Locate the cell with the specified text and output its [X, Y] center coordinate. 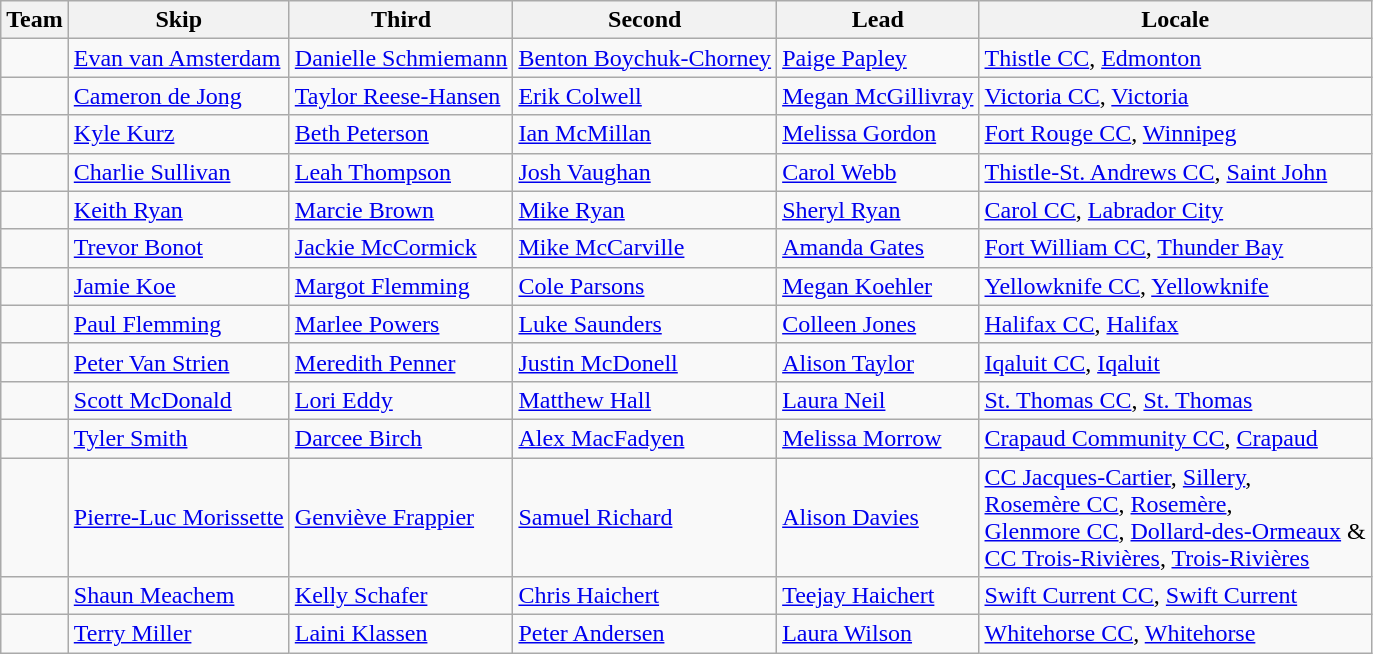
Kyle Kurz [178, 134]
Marlee Powers [401, 324]
Matthew Hall [645, 400]
Benton Boychuk-Chorney [645, 58]
Danielle Schmiemann [401, 58]
Pierre-Luc Morissette [178, 518]
Swift Current CC, Swift Current [1175, 596]
Fort Rouge CC, Winnipeg [1175, 134]
Alison Taylor [878, 362]
Mike McCarville [645, 248]
Samuel Richard [645, 518]
Victoria CC, Victoria [1175, 96]
Luke Saunders [645, 324]
Laini Klassen [401, 634]
Teejay Haichert [878, 596]
Sheryl Ryan [878, 210]
Darcee Birch [401, 438]
Crapaud Community CC, Crapaud [1175, 438]
St. Thomas CC, St. Thomas [1175, 400]
Lead [878, 20]
Thistle-St. Andrews CC, Saint John [1175, 172]
Third [401, 20]
Skip [178, 20]
Fort William CC, Thunder Bay [1175, 248]
Alison Davies [878, 518]
Team [35, 20]
Erik Colwell [645, 96]
Charlie Sullivan [178, 172]
CC Jacques-Cartier, Sillery, Rosemère CC, Rosemère, Glenmore CC, Dollard-des-Ormeaux & CC Trois-Rivières, Trois-Rivières [1175, 518]
Keith Ryan [178, 210]
Locale [1175, 20]
Whitehorse CC, Whitehorse [1175, 634]
Megan Koehler [878, 286]
Jackie McCormick [401, 248]
Cole Parsons [645, 286]
Carol Webb [878, 172]
Amanda Gates [878, 248]
Paige Papley [878, 58]
Tyler Smith [178, 438]
Justin McDonell [645, 362]
Trevor Bonot [178, 248]
Genviève Frappier [401, 518]
Evan van Amsterdam [178, 58]
Laura Wilson [878, 634]
Mike Ryan [645, 210]
Megan McGillivray [878, 96]
Alex MacFadyen [645, 438]
Melissa Morrow [878, 438]
Melissa Gordon [878, 134]
Laura Neil [878, 400]
Yellowknife CC, Yellowknife [1175, 286]
Kelly Schafer [401, 596]
Meredith Penner [401, 362]
Lori Eddy [401, 400]
Carol CC, Labrador City [1175, 210]
Beth Peterson [401, 134]
Thistle CC, Edmonton [1175, 58]
Iqaluit CC, Iqaluit [1175, 362]
Marcie Brown [401, 210]
Terry Miller [178, 634]
Josh Vaughan [645, 172]
Jamie Koe [178, 286]
Taylor Reese-Hansen [401, 96]
Cameron de Jong [178, 96]
Peter Van Strien [178, 362]
Halifax CC, Halifax [1175, 324]
Margot Flemming [401, 286]
Leah Thompson [401, 172]
Peter Andersen [645, 634]
Second [645, 20]
Scott McDonald [178, 400]
Colleen Jones [878, 324]
Shaun Meachem [178, 596]
Paul Flemming [178, 324]
Chris Haichert [645, 596]
Ian McMillan [645, 134]
